Search for the cell housing the specified text and yield its [x, y] center coordinate. 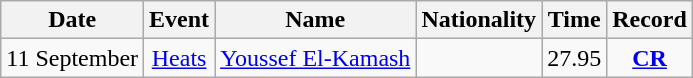
Event [180, 20]
Youssef El-Kamash [316, 58]
Time [574, 20]
27.95 [574, 58]
Nationality [479, 20]
Record [650, 20]
Name [316, 20]
CR [650, 58]
Heats [180, 58]
Date [72, 20]
11 September [72, 58]
